Extract the (X, Y) coordinate from the center of the cell holding the provided text.  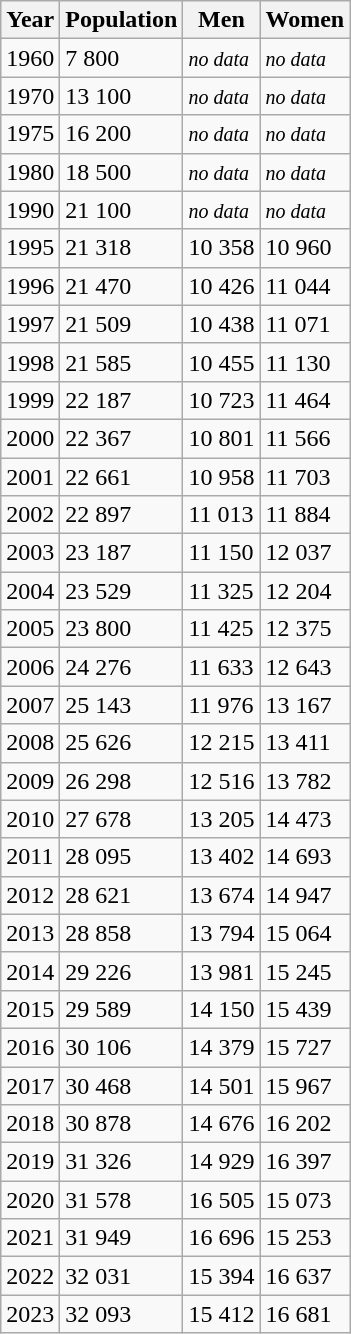
2011 (30, 857)
27 678 (122, 819)
14 501 (222, 1085)
13 167 (305, 705)
1995 (30, 248)
2022 (30, 1276)
2000 (30, 438)
2018 (30, 1124)
11 976 (222, 705)
2003 (30, 553)
1970 (30, 96)
10 455 (222, 362)
10 801 (222, 438)
14 676 (222, 1124)
14 947 (305, 895)
28 621 (122, 895)
16 505 (222, 1200)
13 100 (122, 96)
Year (30, 20)
23 800 (122, 629)
13 402 (222, 857)
21 585 (122, 362)
2001 (30, 477)
16 681 (305, 1314)
2012 (30, 895)
2002 (30, 515)
10 426 (222, 286)
16 637 (305, 1276)
2004 (30, 591)
2007 (30, 705)
24 276 (122, 667)
21 470 (122, 286)
12 643 (305, 667)
Women (305, 20)
13 205 (222, 819)
1997 (30, 324)
31 949 (122, 1238)
2013 (30, 933)
11 071 (305, 324)
14 473 (305, 819)
25 626 (122, 743)
Population (122, 20)
1998 (30, 362)
15 967 (305, 1085)
11 566 (305, 438)
13 782 (305, 781)
Men (222, 20)
28 095 (122, 857)
13 981 (222, 971)
30 106 (122, 1047)
12 516 (222, 781)
23 529 (122, 591)
1960 (30, 58)
11 425 (222, 629)
1996 (30, 286)
2021 (30, 1238)
22 187 (122, 400)
1975 (30, 134)
14 693 (305, 857)
10 358 (222, 248)
14 379 (222, 1047)
21 318 (122, 248)
16 202 (305, 1124)
2017 (30, 1085)
28 858 (122, 933)
2008 (30, 743)
30 468 (122, 1085)
32 093 (122, 1314)
15 073 (305, 1200)
1980 (30, 172)
10 723 (222, 400)
15 727 (305, 1047)
25 143 (122, 705)
15 412 (222, 1314)
32 031 (122, 1276)
30 878 (122, 1124)
22 661 (122, 477)
2009 (30, 781)
13 411 (305, 743)
15 245 (305, 971)
1990 (30, 210)
12 037 (305, 553)
14 150 (222, 1009)
2010 (30, 819)
26 298 (122, 781)
11 150 (222, 553)
16 696 (222, 1238)
10 958 (222, 477)
15 439 (305, 1009)
2023 (30, 1314)
1999 (30, 400)
22 897 (122, 515)
10 438 (222, 324)
15 394 (222, 1276)
11 013 (222, 515)
16 200 (122, 134)
13 794 (222, 933)
16 397 (305, 1162)
2019 (30, 1162)
2015 (30, 1009)
15 253 (305, 1238)
12 204 (305, 591)
12 215 (222, 743)
18 500 (122, 172)
21 100 (122, 210)
11 464 (305, 400)
2016 (30, 1047)
21 509 (122, 324)
11 884 (305, 515)
14 929 (222, 1162)
11 325 (222, 591)
15 064 (305, 933)
11 044 (305, 286)
2014 (30, 971)
22 367 (122, 438)
2020 (30, 1200)
11 633 (222, 667)
29 589 (122, 1009)
23 187 (122, 553)
2006 (30, 667)
29 226 (122, 971)
12 375 (305, 629)
11 703 (305, 477)
2005 (30, 629)
11 130 (305, 362)
7 800 (122, 58)
13 674 (222, 895)
31 326 (122, 1162)
10 960 (305, 248)
31 578 (122, 1200)
